Determine the [X, Y] coordinate at the center of the cell enclosing the given text.  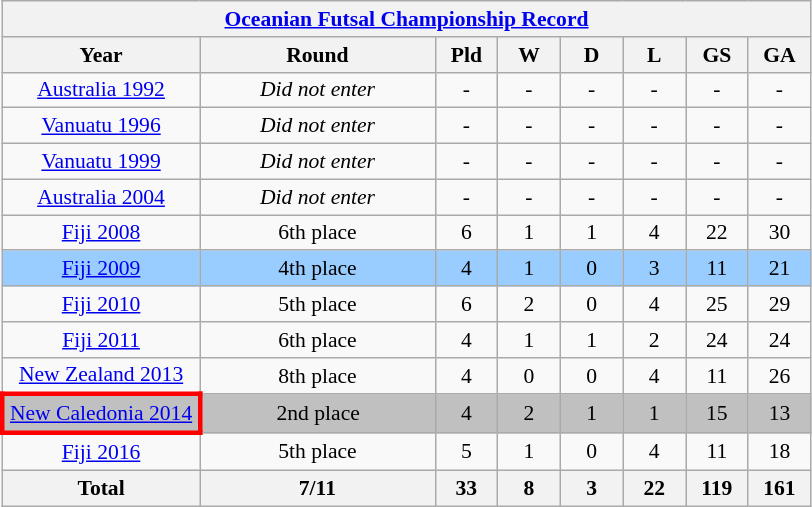
25 [718, 304]
Year [101, 55]
New Zealand 2013 [101, 376]
2nd place [318, 414]
Oceanian Futsal Championship Record [406, 19]
26 [780, 376]
8th place [318, 376]
L [654, 55]
Vanuatu 1996 [101, 126]
Fiji 2016 [101, 452]
7/11 [318, 488]
4th place [318, 269]
13 [780, 414]
W [530, 55]
Australia 2004 [101, 197]
5 [466, 452]
D [592, 55]
Fiji 2008 [101, 233]
Australia 1992 [101, 90]
Total [101, 488]
Round [318, 55]
161 [780, 488]
119 [718, 488]
GS [718, 55]
30 [780, 233]
33 [466, 488]
Fiji 2009 [101, 269]
29 [780, 304]
Fiji 2010 [101, 304]
Fiji 2011 [101, 340]
New Caledonia 2014 [101, 414]
Pld [466, 55]
15 [718, 414]
18 [780, 452]
8 [530, 488]
21 [780, 269]
Vanuatu 1999 [101, 162]
GA [780, 55]
